Locate the cell with the specified text and output its (X, Y) center coordinate. 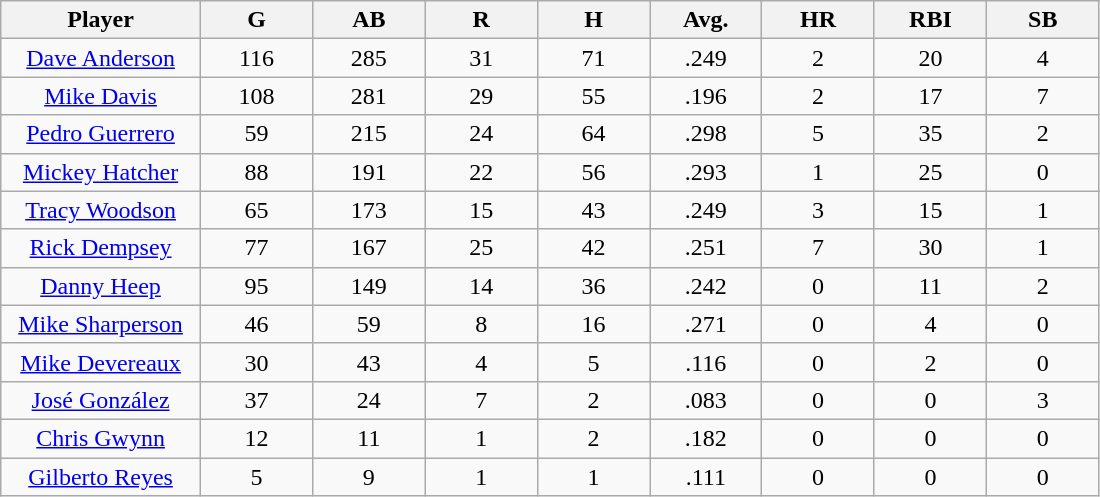
8 (481, 324)
95 (256, 286)
Tracy Woodson (101, 210)
.242 (706, 286)
.196 (706, 96)
281 (369, 96)
56 (593, 172)
36 (593, 286)
Pedro Guerrero (101, 134)
.298 (706, 134)
22 (481, 172)
HR (818, 20)
Gilberto Reyes (101, 477)
.116 (706, 362)
77 (256, 248)
88 (256, 172)
H (593, 20)
215 (369, 134)
Rick Dempsey (101, 248)
42 (593, 248)
116 (256, 58)
167 (369, 248)
191 (369, 172)
.251 (706, 248)
.182 (706, 438)
173 (369, 210)
José González (101, 400)
29 (481, 96)
Mike Davis (101, 96)
G (256, 20)
Danny Heep (101, 286)
.293 (706, 172)
.111 (706, 477)
9 (369, 477)
35 (930, 134)
14 (481, 286)
.271 (706, 324)
.083 (706, 400)
37 (256, 400)
285 (369, 58)
RBI (930, 20)
46 (256, 324)
Chris Gwynn (101, 438)
55 (593, 96)
16 (593, 324)
Dave Anderson (101, 58)
Mike Devereaux (101, 362)
Player (101, 20)
Mike Sharperson (101, 324)
12 (256, 438)
Avg. (706, 20)
64 (593, 134)
17 (930, 96)
Mickey Hatcher (101, 172)
31 (481, 58)
R (481, 20)
71 (593, 58)
108 (256, 96)
20 (930, 58)
149 (369, 286)
65 (256, 210)
SB (1043, 20)
AB (369, 20)
